Return the (x, y) coordinate for the center point of the cell that contains the specified text.  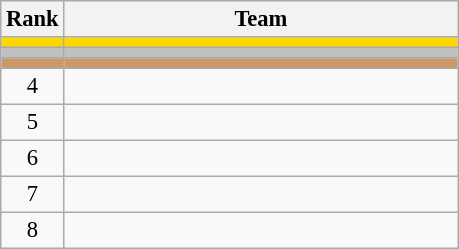
8 (32, 230)
4 (32, 86)
Rank (32, 19)
6 (32, 158)
5 (32, 122)
7 (32, 194)
Team (261, 19)
